Determine the [x, y] coordinate at the center of the cell enclosing the given text.  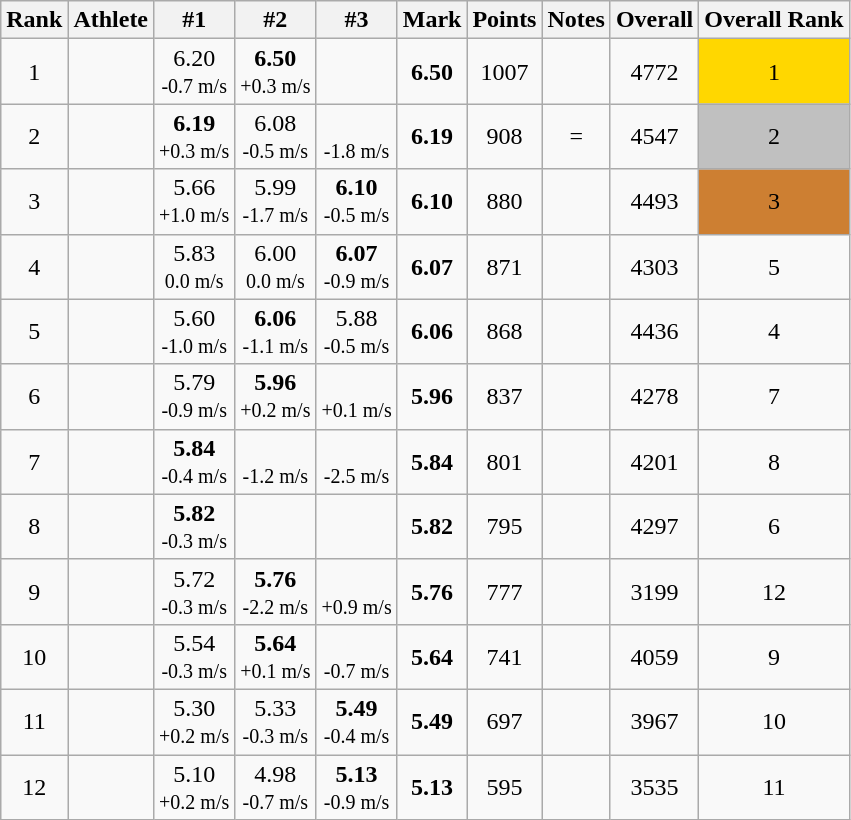
5.54-0.3 m/s [194, 656]
-1.8 m/s [356, 136]
795 [504, 526]
Notes [576, 20]
6.50 [432, 72]
5.64 [432, 656]
3535 [654, 786]
6.20-0.7 m/s [194, 72]
5.82-0.3 m/s [194, 526]
6.08-0.5 m/s [276, 136]
871 [504, 266]
4303 [654, 266]
5.88-0.5 m/s [356, 332]
5.84-0.4 m/s [194, 462]
6.10 [432, 202]
Mark [432, 20]
5.30+0.2 m/s [194, 722]
5.72-0.3 m/s [194, 592]
595 [504, 786]
5.66+1.0 m/s [194, 202]
+0.1 m/s [356, 396]
Athlete [111, 20]
= [576, 136]
5.13-0.9 m/s [356, 786]
4278 [654, 396]
5.96 [432, 396]
4493 [654, 202]
880 [504, 202]
-0.7 m/s [356, 656]
6.07 [432, 266]
5.13 [432, 786]
#1 [194, 20]
777 [504, 592]
697 [504, 722]
5.60-1.0 m/s [194, 332]
5.82 [432, 526]
Rank [34, 20]
5.76-2.2 m/s [276, 592]
868 [504, 332]
6.19+0.3 m/s [194, 136]
5.10+0.2 m/s [194, 786]
837 [504, 396]
801 [504, 462]
6.19 [432, 136]
#3 [356, 20]
4772 [654, 72]
4436 [654, 332]
Overall [654, 20]
6.06-1.1 m/s [276, 332]
-2.5 m/s [356, 462]
1007 [504, 72]
5.96+0.2 m/s [276, 396]
6.000.0 m/s [276, 266]
741 [504, 656]
908 [504, 136]
5.84 [432, 462]
-1.2 m/s [276, 462]
6.06 [432, 332]
3199 [654, 592]
Overall Rank [774, 20]
+0.9 m/s [356, 592]
3967 [654, 722]
5.99-1.7 m/s [276, 202]
5.64+0.1 m/s [276, 656]
5.79-0.9 m/s [194, 396]
4059 [654, 656]
4201 [654, 462]
6.50+0.3 m/s [276, 72]
5.49-0.4 m/s [356, 722]
6.10-0.5 m/s [356, 202]
5.76 [432, 592]
5.33-0.3 m/s [276, 722]
#2 [276, 20]
4297 [654, 526]
Points [504, 20]
6.07-0.9 m/s [356, 266]
5.830.0 m/s [194, 266]
4547 [654, 136]
5.49 [432, 722]
4.98-0.7 m/s [276, 786]
